Find where the given text appears and provide that cell's center as [x, y] coordinate. 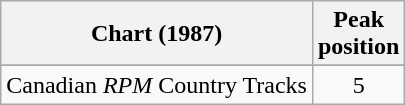
Chart (1987) [157, 34]
Peakposition [358, 34]
5 [358, 85]
Canadian RPM Country Tracks [157, 85]
